Scan for the cell matching the given text and deliver its [X, Y] coordinate at center. 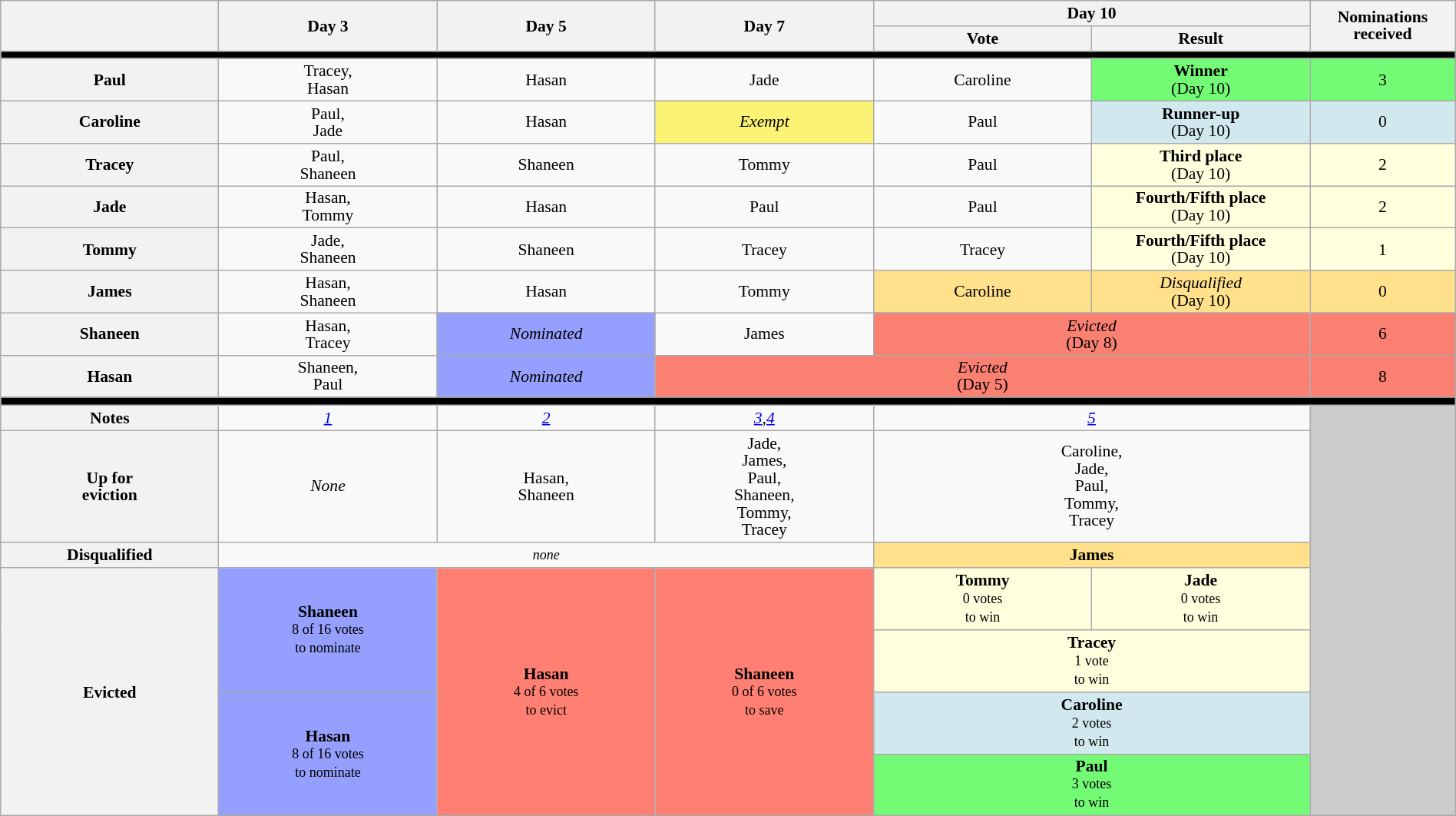
Disqualified(Day 10) [1201, 292]
Result [1201, 38]
Day 10 [1091, 14]
Evicted(Day 5) [982, 376]
Jade,James,Paul,Shaneen,Tommy,Tracey [764, 486]
5 [1091, 418]
Day 3 [328, 26]
Up foreviction [110, 486]
Tracey,Hasan [328, 80]
Hasan,Tommy [328, 207]
Third place(Day 10) [1201, 164]
Hasan8 of 16 votesto nominate [328, 755]
Runner-up(Day 10) [1201, 123]
none [546, 555]
Hasan4 of 6 votesto evict [546, 692]
Shaneen8 of 16 votesto nominate [328, 630]
Paul3 votesto win [1091, 785]
Day 7 [764, 26]
Vote [982, 38]
6 [1383, 333]
3 [1383, 80]
Day 5 [546, 26]
Tracey1 voteto win [1091, 661]
Shaneen,Paul [328, 376]
3,4 [764, 418]
Disqualified [110, 555]
Evicted(Day 8) [1091, 333]
Hasan,Tracey [328, 333]
Caroline,Jade,Paul,Tommy,Tracey [1091, 486]
Caroline2 votesto win [1091, 724]
Paul,Shaneen [328, 164]
Jade,Shaneen [328, 249]
Shaneen0 of 6 votesto save [764, 692]
8 [1383, 376]
Jade0 votesto win [1201, 599]
Evicted [110, 692]
Exempt [764, 123]
Nominations received [1383, 26]
None [328, 486]
Tommy0 votesto win [982, 599]
Paul,Jade [328, 123]
Winner(Day 10) [1201, 80]
Notes [110, 418]
